From the cell containing the given text, extract its center point as (X, Y) coordinate. 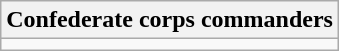
Confederate corps commanders (170, 20)
